Scan for the cell matching the given text and deliver its (x, y) coordinate at center. 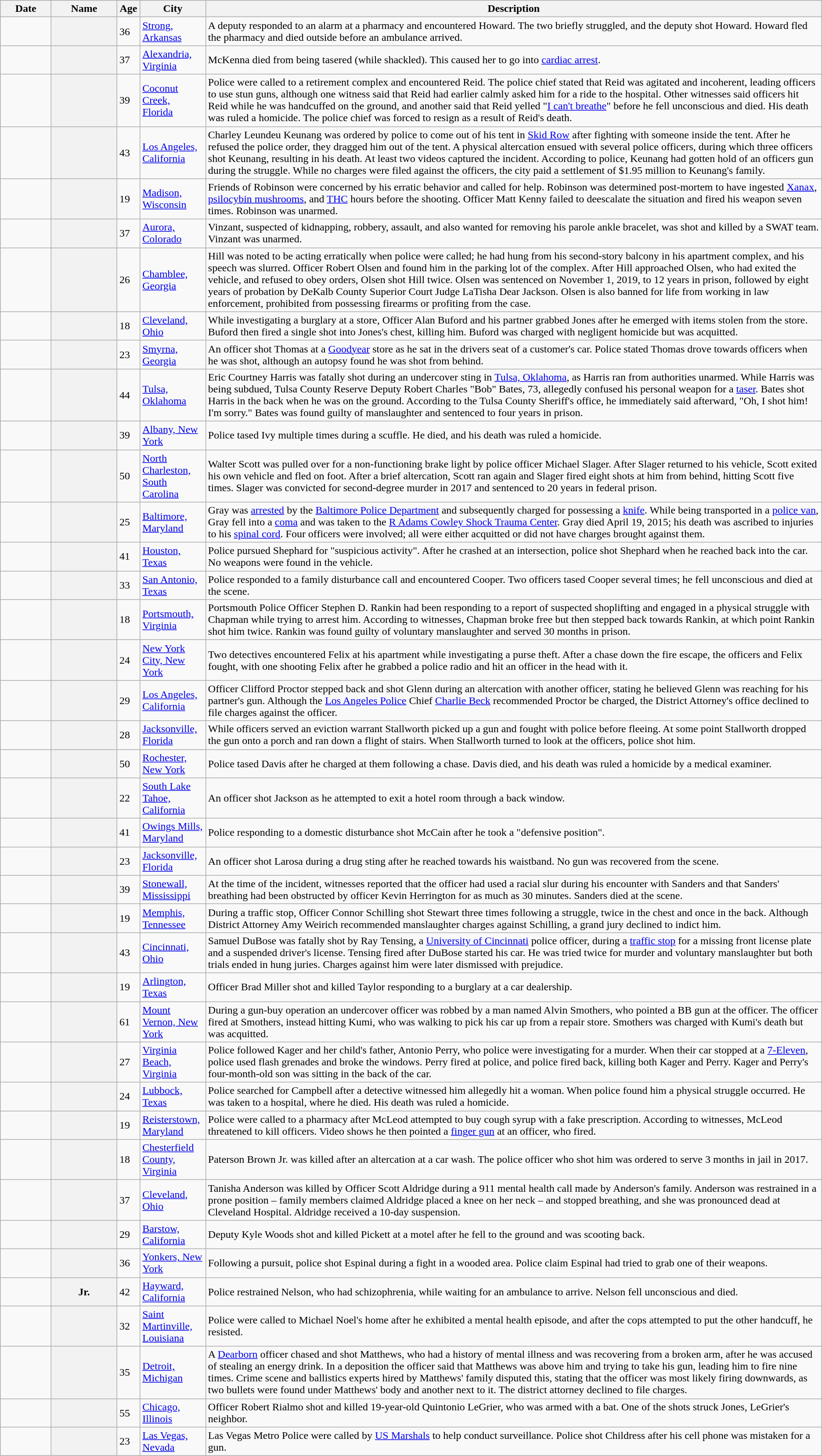
Baltimore, Maryland (173, 522)
Description (514, 9)
Arlington, Texas (173, 987)
An officer shot Larosa during a drug sting after he reached towards his waistband. No gun was recovered from the scene. (514, 861)
North Charleston, South Carolina (173, 476)
32 (128, 1326)
35 (128, 1372)
Virginia Beach, Virginia (173, 1062)
Houston, Texas (173, 557)
Yonkers, New York (173, 1263)
McKenna died from being tasered (while shackled). This caused her to go into cardiac arrest. (514, 60)
61 (128, 1022)
22 (128, 798)
Rochester, New York (173, 764)
Barstow, California (173, 1234)
42 (128, 1291)
South Lake Tahoe, California (173, 798)
Chicago, Illinois (173, 1413)
City (173, 9)
Owings Mills, Maryland (173, 832)
Deputy Kyle Woods shot and killed Pickett at a motel after he fell to the ground and was scooting back. (514, 1234)
Age (128, 9)
Jr. (84, 1291)
27 (128, 1062)
Detroit, Michigan (173, 1372)
Memphis, Tennessee (173, 918)
Madison, Wisconsin (173, 199)
Paterson Brown Jr. was killed after an altercation at a car wash. The police officer who shot him was ordered to serve 3 months in jail in 2017. (514, 1160)
Smyrna, Georgia (173, 355)
Portsmouth, Virginia (173, 620)
Mount Vernon, New York (173, 1022)
San Antonio, Texas (173, 586)
Alexandria, Virginia (173, 60)
Police tased Davis after he charged at them following a chase. Davis died, and his death was ruled a homicide by a medical examiner. (514, 764)
Officer Robert Rialmo shot and killed 19-year-old Quintonio LeGrier, who was armed with a bat. One of the shots struck Jones, LeGrier's neighbor. (514, 1413)
25 (128, 522)
Aurora, Colorado (173, 234)
Albany, New York (173, 435)
Las Vegas, Nevada (173, 1442)
Coconut Creek, Florida (173, 100)
New York City, New York (173, 660)
Las Vegas Metro Police were called by US Marshals to help conduct surveillance. Police shot Childress after his cell phone was mistaken for a gun. (514, 1442)
55 (128, 1413)
Following a pursuit, police shot Espinal during a fight in a wooded area. Police claim Espinal had tried to grab one of their weapons. (514, 1263)
Police tased Ivy multiple times during a scuffle. He died, and his death was ruled a homicide. (514, 435)
Reisterstown, Maryland (173, 1125)
Chesterfield County, Virginia (173, 1160)
Stonewall, Mississippi (173, 889)
Name (84, 9)
26 (128, 280)
An officer shot Jackson as he attempted to exit a hotel room through a back window. (514, 798)
Police responding to a domestic disturbance shot McCain after he took a "defensive position". (514, 832)
28 (128, 735)
Lubbock, Texas (173, 1096)
Date (26, 9)
Strong, Arkansas (173, 32)
Cincinnati, Ohio (173, 953)
Saint Martinville, Louisiana (173, 1326)
Hayward, California (173, 1291)
Officer Brad Miller shot and killed Taylor responding to a burglary at a car dealership. (514, 987)
44 (128, 395)
Chamblee, Georgia (173, 280)
33 (128, 586)
Police restrained Nelson, who had schizophrenia, while waiting for an ambulance to arrive. Nelson fell unconscious and died. (514, 1291)
Tulsa, Oklahoma (173, 395)
